Provide the (x, y) coordinate of the cell's center where the given text is located.  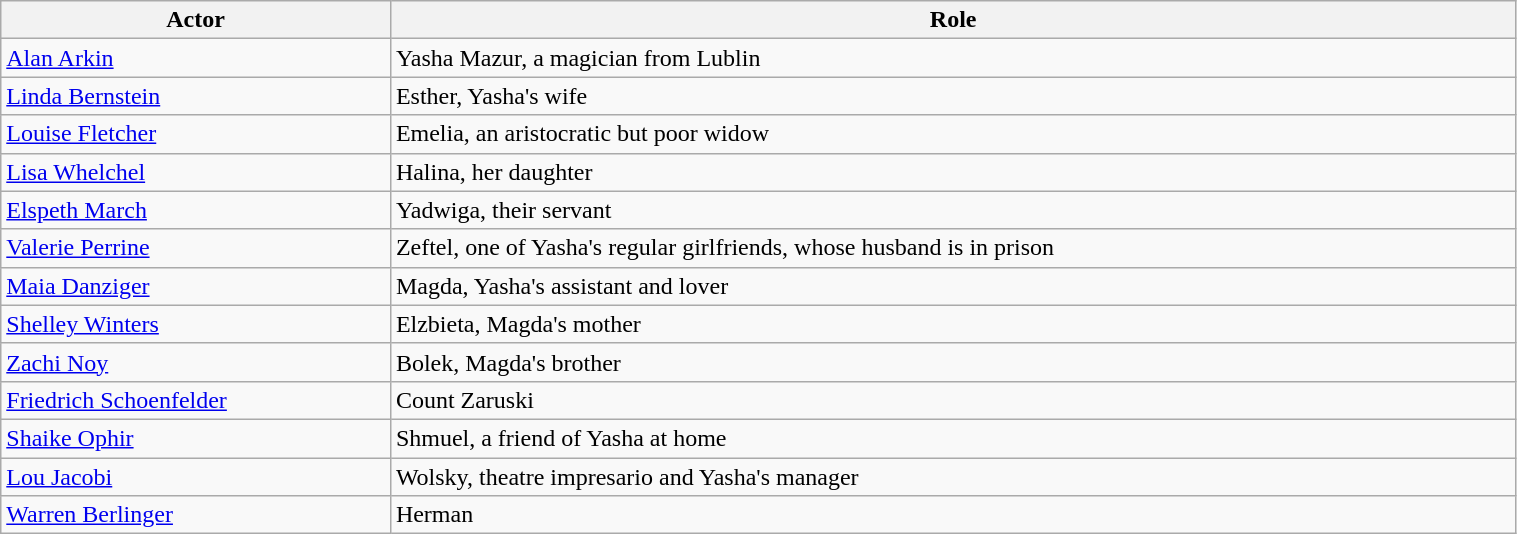
Shaike Ophir (196, 438)
Count Zaruski (953, 400)
Elspeth March (196, 210)
Shmuel, a friend of Yasha at home (953, 438)
Zachi Noy (196, 362)
Warren Berlinger (196, 515)
Esther, Yasha's wife (953, 96)
Wolsky, theatre impresario and Yasha's manager (953, 477)
Halina, her daughter (953, 172)
Herman (953, 515)
Yadwiga, their servant (953, 210)
Elzbieta, Magda's mother (953, 324)
Actor (196, 20)
Maia Danziger (196, 286)
Lou Jacobi (196, 477)
Louise Fletcher (196, 134)
Zeftel, one of Yasha's regular girlfriends, whose husband is in prison (953, 248)
Valerie Perrine (196, 248)
Magda, Yasha's assistant and lover (953, 286)
Yasha Mazur, a magician from Lublin (953, 58)
Emelia, an aristocratic but poor widow (953, 134)
Shelley Winters (196, 324)
Linda Bernstein (196, 96)
Bolek, Magda's brother (953, 362)
Alan Arkin (196, 58)
Role (953, 20)
Friedrich Schoenfelder (196, 400)
Lisa Whelchel (196, 172)
